Pinpoint the cell where the given text exists, returning its (X, Y) midpoint coordinate. 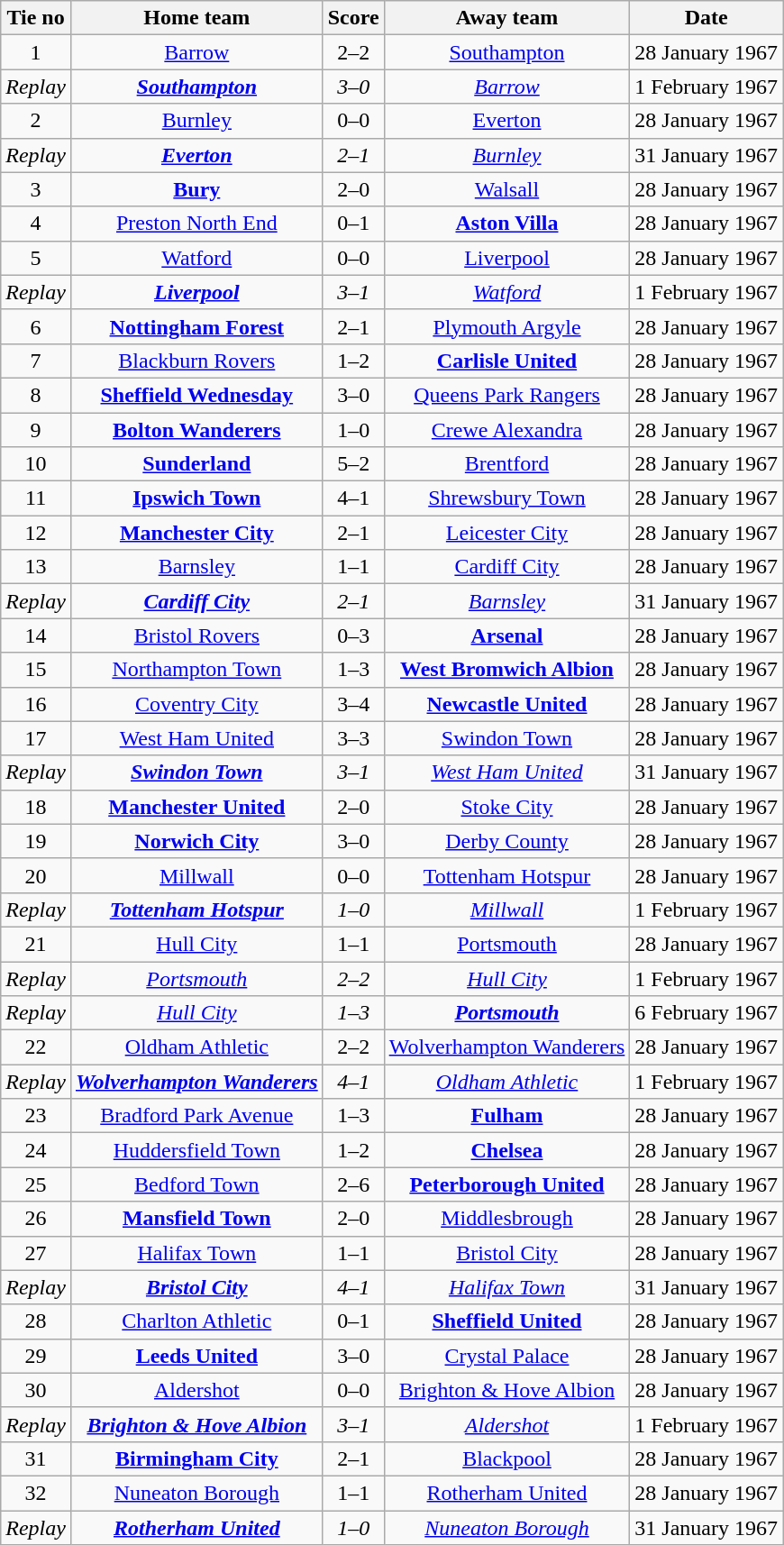
Leicester City (506, 533)
29 (36, 1356)
13 (36, 567)
Nottingham Forest (196, 326)
10 (36, 464)
9 (36, 430)
15 (36, 670)
Blackpool (506, 1458)
Score (353, 18)
Manchester City (196, 533)
Sunderland (196, 464)
3 (36, 189)
Stoke City (506, 807)
Leeds United (196, 1356)
Fulham (506, 1116)
21 (36, 944)
6 February 1967 (707, 1013)
7 (36, 361)
17 (36, 738)
8 (36, 395)
14 (36, 635)
Norwich City (196, 841)
3–3 (353, 738)
27 (36, 1253)
2 (36, 121)
23 (36, 1116)
26 (36, 1219)
1 (36, 52)
Bolton Wanderers (196, 430)
28 (36, 1321)
Carlisle United (506, 361)
22 (36, 1047)
20 (36, 875)
32 (36, 1493)
5–2 (353, 464)
Walsall (506, 189)
2–6 (353, 1184)
Manchester United (196, 807)
Bristol Rovers (196, 635)
Date (707, 18)
Northampton Town (196, 670)
Brentford (506, 464)
Crewe Alexandra (506, 430)
6 (36, 326)
West Bromwich Albion (506, 670)
18 (36, 807)
0–3 (353, 635)
Derby County (506, 841)
Plymouth Argyle (506, 326)
Huddersfield Town (196, 1150)
Sheffield United (506, 1321)
Crystal Palace (506, 1356)
Coventry City (196, 704)
Bradford Park Avenue (196, 1116)
Birmingham City (196, 1458)
11 (36, 498)
Chelsea (506, 1150)
Ipswich Town (196, 498)
Bury (196, 189)
31 (36, 1458)
Shrewsbury Town (506, 498)
Blackburn Rovers (196, 361)
30 (36, 1390)
Tie no (36, 18)
Sheffield Wednesday (196, 395)
Middlesbrough (506, 1219)
Arsenal (506, 635)
Aston Villa (506, 224)
Charlton Athletic (196, 1321)
Queens Park Rangers (506, 395)
19 (36, 841)
16 (36, 704)
5 (36, 258)
Preston North End (196, 224)
3–4 (353, 704)
12 (36, 533)
24 (36, 1150)
Peterborough United (506, 1184)
Mansfield Town (196, 1219)
Newcastle United (506, 704)
Bedford Town (196, 1184)
4 (36, 224)
Away team (506, 18)
25 (36, 1184)
Home team (196, 18)
